Search for the cell housing the specified text and yield its [X, Y] center coordinate. 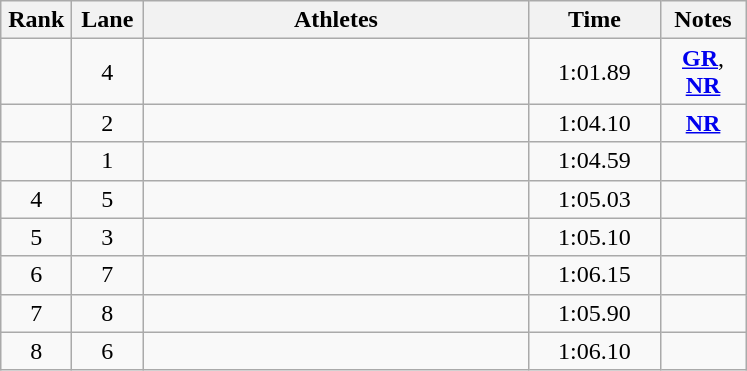
1:06.10 [594, 351]
Notes [703, 20]
1:04.59 [594, 161]
1:05.90 [594, 313]
GR, NR [703, 72]
1:04.10 [594, 123]
1:01.89 [594, 72]
NR [703, 123]
1:06.15 [594, 275]
1:05.10 [594, 237]
1 [108, 161]
Time [594, 20]
Lane [108, 20]
2 [108, 123]
3 [108, 237]
Rank [36, 20]
Athletes [336, 20]
1:05.03 [594, 199]
